Search for the cell housing the specified text and yield its (X, Y) center coordinate. 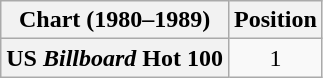
Position (276, 20)
US Billboard Hot 100 (115, 58)
Chart (1980–1989) (115, 20)
1 (276, 58)
